Provide the (x, y) coordinate of the cell's center where the given text is located.  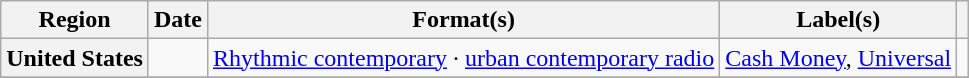
Region (75, 20)
Cash Money, Universal (838, 58)
United States (75, 58)
Label(s) (838, 20)
Format(s) (464, 20)
Rhythmic contemporary · urban contemporary radio (464, 58)
Date (178, 20)
